Detect which cell encompasses the target text, then output its [x, y] center coordinate. 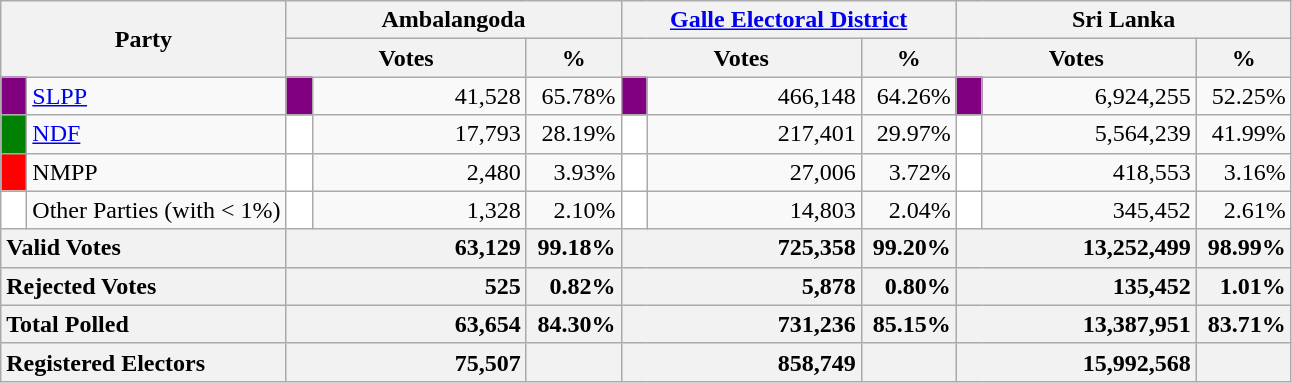
0.80% [908, 286]
525 [406, 286]
2,480 [419, 172]
52.25% [1244, 96]
85.15% [908, 324]
2.04% [908, 210]
63,654 [406, 324]
Rejected Votes [144, 286]
NDF [156, 134]
725,358 [741, 248]
1,328 [419, 210]
28.19% [574, 134]
63,129 [406, 248]
Valid Votes [144, 248]
5,878 [741, 286]
41,528 [419, 96]
98.99% [1244, 248]
345,452 [1089, 210]
5,564,239 [1089, 134]
6,924,255 [1089, 96]
14,803 [754, 210]
Galle Electoral District [788, 20]
13,387,951 [1076, 324]
41.99% [1244, 134]
Sri Lanka [1124, 20]
17,793 [419, 134]
15,992,568 [1076, 362]
Other Parties (with < 1%) [156, 210]
Ambalangoda [454, 20]
217,401 [754, 134]
27,006 [754, 172]
NMPP [156, 172]
3.72% [908, 172]
135,452 [1076, 286]
99.18% [574, 248]
858,749 [741, 362]
3.16% [1244, 172]
Registered Electors [144, 362]
466,148 [754, 96]
3.93% [574, 172]
75,507 [406, 362]
1.01% [1244, 286]
65.78% [574, 96]
2.61% [1244, 210]
731,236 [741, 324]
Total Polled [144, 324]
418,553 [1089, 172]
84.30% [574, 324]
SLPP [156, 96]
Party [144, 39]
64.26% [908, 96]
13,252,499 [1076, 248]
83.71% [1244, 324]
0.82% [574, 286]
2.10% [574, 210]
99.20% [908, 248]
29.97% [908, 134]
